Capture the cell that displays the provided text and extract its (x, y) central coordinate. 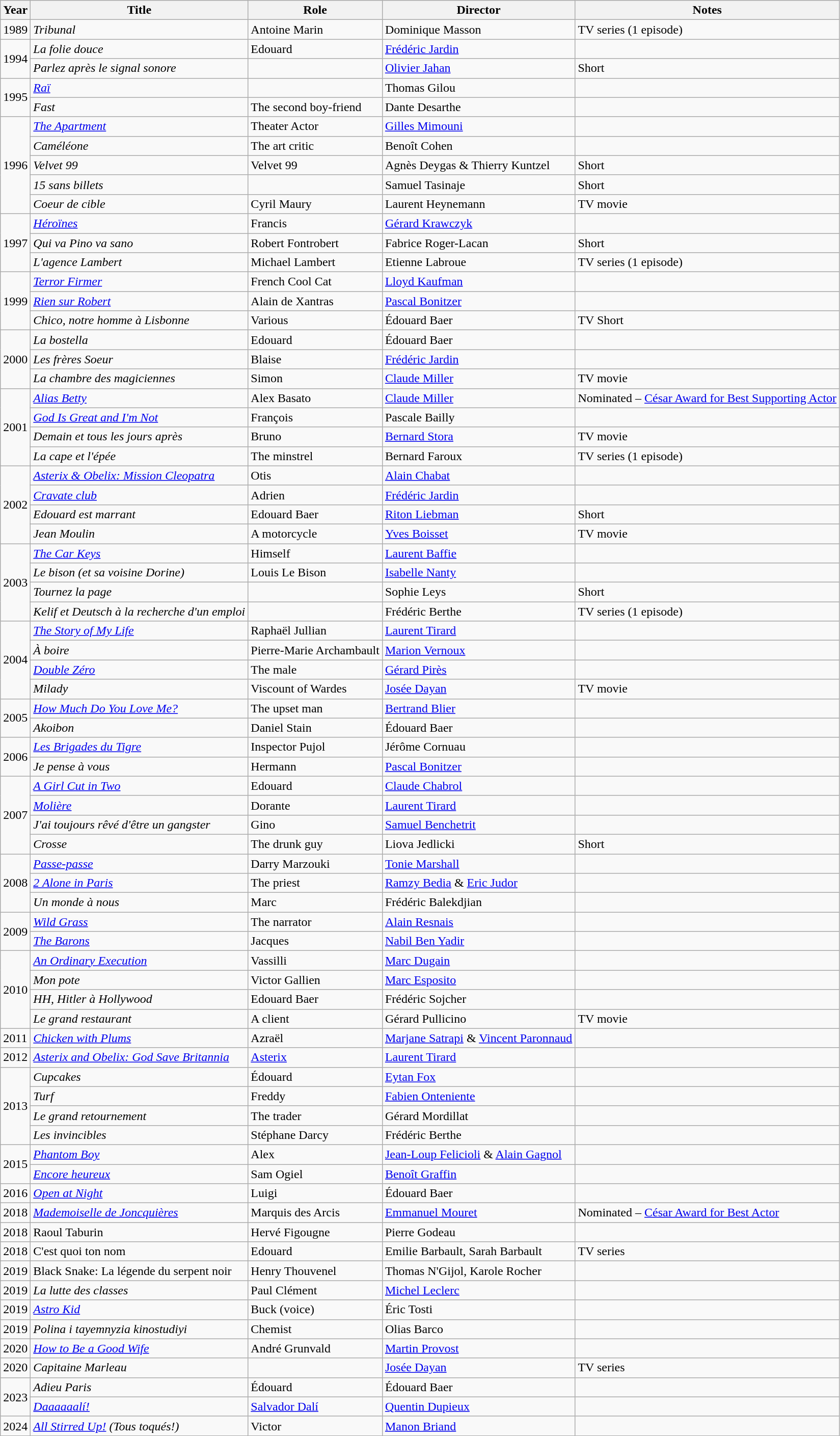
How Much Do You Love Me? (140, 708)
La bostella (140, 340)
Notes (707, 10)
1995 (15, 97)
Buck (voice) (315, 1310)
Robert Fontrobert (315, 243)
Olivier Jahan (478, 68)
Salvador Dalí (315, 1406)
Frédéric Sojcher (478, 999)
Samuel Tasinaje (478, 184)
Les frères Soeur (140, 359)
Alain Chabat (478, 475)
Gérard Pullicino (478, 1019)
Michael Lambert (315, 262)
Raï (140, 88)
Simon (315, 379)
Le grand retournement (140, 1115)
Benoît Graffin (478, 1174)
Bertrand Blier (478, 708)
All Stirred Up! (Tous toqués!) (140, 1426)
1999 (15, 301)
2005 (15, 718)
The minstrel (315, 456)
Le bison (et sa voisine Dorine) (140, 573)
Fabien Onteniente (478, 1096)
Nominated – César Award for Best Actor (707, 1213)
Marjane Satrapi & Vincent Paronnaud (478, 1038)
The upset man (315, 708)
Isabelle Nanty (478, 573)
Sam Ogiel (315, 1174)
The Car Keys (140, 553)
Bernard Faroux (478, 456)
Sophie Leys (478, 592)
Gilles Mimouni (478, 126)
Chemist (315, 1329)
Chicken with Plums (140, 1038)
The Story of My Life (140, 631)
Terror Firmer (140, 282)
Quentin Dupieux (478, 1406)
Olias Barco (478, 1329)
Himself (315, 553)
Alain de Xantras (315, 301)
2003 (15, 582)
Capitaine Marleau (140, 1368)
Edouard est marrant (140, 514)
Gino (315, 825)
A client (315, 1019)
Marc Esposito (478, 980)
Laurent Baffie (478, 553)
Jean-Loup Felicioli & Alain Gagnol (478, 1154)
1994 (15, 59)
Daaaaaalí! (140, 1406)
Pierre-Marie Archambault (315, 650)
Marc (315, 902)
The Barons (140, 941)
Francis (315, 223)
2008 (15, 883)
HH, Hitler à Hollywood (140, 999)
Daniel Stain (315, 728)
Gérard Krawczyk (478, 223)
2009 (15, 932)
1996 (15, 165)
Alain Resnais (478, 922)
A motorcycle (315, 534)
Cyril Maury (315, 204)
Paul Clément (315, 1290)
Raphaël Jullian (315, 631)
Coeur de cible (140, 204)
Thomas Gilou (478, 88)
Emilie Barbault, Sarah Barbault (478, 1252)
2002 (15, 504)
La cape et l'épée (140, 456)
The priest (315, 883)
Crosse (140, 844)
Dorante (315, 805)
Gérard Mordillat (478, 1115)
Stéphane Darcy (315, 1135)
1997 (15, 243)
TV Short (707, 321)
The second boy-friend (315, 107)
Marc Dugain (478, 961)
Turf (140, 1096)
Laurent Heynemann (478, 204)
The trader (315, 1115)
Claude Chabrol (478, 786)
À boire (140, 650)
Victor Gallien (315, 980)
Rien sur Robert (140, 301)
Theater Actor (315, 126)
Henry Thouvenel (315, 1271)
Wild Grass (140, 922)
Thomas N'Gijol, Karole Rocher (478, 1271)
Jean Moulin (140, 534)
Héroïnes (140, 223)
Tribunal (140, 30)
God Is Great and I'm Not (140, 417)
2000 (15, 359)
Cupcakes (140, 1077)
2011 (15, 1038)
Molière (140, 805)
Pascale Bailly (478, 417)
Inspector Pujol (315, 747)
Fast (140, 107)
2023 (15, 1397)
Antoine Marin (315, 30)
Victor (315, 1426)
Jérôme Cornuau (478, 747)
Viscount of Wardes (315, 689)
French Cool Cat (315, 282)
2012 (15, 1057)
Tournez la page (140, 592)
Bernard Stora (478, 437)
Michel Leclerc (478, 1290)
Azraël (315, 1038)
The drunk guy (315, 844)
La lutte des classes (140, 1290)
Cravate club (140, 495)
Alex (315, 1154)
Director (478, 10)
Adrien (315, 495)
Dante Desarthe (478, 107)
Alias Betty (140, 398)
Caméléone (140, 146)
Hermann (315, 766)
Role (315, 10)
Asterix and Obelix: God Save Britannia (140, 1057)
2015 (15, 1164)
2016 (15, 1193)
Kelif et Deutsch à la recherche d'un emploi (140, 611)
La chambre des magiciennes (140, 379)
Freddy (315, 1096)
Un monde à nous (140, 902)
Ramzy Bedia & Eric Judor (478, 883)
J'ai toujours rêvé d'être un gangster (140, 825)
Jacques (315, 941)
2004 (15, 660)
Luigi (315, 1193)
Gérard Pirès (478, 670)
L'agence Lambert (140, 262)
Encore heureux (140, 1174)
Otis (315, 475)
The narrator (315, 922)
Various (315, 321)
Open at Night (140, 1193)
1989 (15, 30)
Asterix & Obelix: Mission Cleopatra (140, 475)
Blaise (315, 359)
2024 (15, 1426)
Black Snake: La légende du serpent noir (140, 1271)
Akoibon (140, 728)
Frédéric Balekdjian (478, 902)
Manon Briand (478, 1426)
Les Brigades du Tigre (140, 747)
Vassilli (315, 961)
André Grunvald (315, 1348)
The male (315, 670)
Parlez après le signal sonore (140, 68)
Mademoiselle de Joncquières (140, 1213)
Alex Basato (315, 398)
Dominique Masson (478, 30)
Darry Marzouki (315, 864)
The art critic (315, 146)
How to Be a Good Wife (140, 1348)
Riton Liebman (478, 514)
Adieu Paris (140, 1387)
Fabrice Roger-Lacan (478, 243)
An Ordinary Execution (140, 961)
The Apartment (140, 126)
15 sans billets (140, 184)
Polina i tayemnyzia kinostudiyi (140, 1329)
Lloyd Kaufman (478, 282)
Year (15, 10)
Hervé Figougne (315, 1232)
Chico, notre homme à Lisbonne (140, 321)
Nabil Ben Yadir (478, 941)
Éric Tosti (478, 1310)
Emmanuel Mouret (478, 1213)
Le grand restaurant (140, 1019)
Asterix (315, 1057)
Astro Kid (140, 1310)
Samuel Benchetrit (478, 825)
A Girl Cut in Two (140, 786)
Liova Jedlicki (478, 844)
Milady (140, 689)
La folie douce (140, 49)
Nominated – César Award for Best Supporting Actor (707, 398)
Louis Le Bison (315, 573)
Je pense à vous (140, 766)
Demain et tous les jours après (140, 437)
Phantom Boy (140, 1154)
2006 (15, 757)
Marquis des Arcis (315, 1213)
Les invincibles (140, 1135)
Raoul Taburin (140, 1232)
Agnès Deygas & Thierry Kuntzel (478, 165)
2 Alone in Paris (140, 883)
Passe-passe (140, 864)
Benoît Cohen (478, 146)
Marion Vernoux (478, 650)
Eytan Fox (478, 1077)
Etienne Labroue (478, 262)
Title (140, 10)
Yves Boisset (478, 534)
2010 (15, 990)
Pierre Godeau (478, 1232)
François (315, 417)
Double Zéro (140, 670)
C'est quoi ton nom (140, 1252)
Qui va Pino va sano (140, 243)
Mon pote (140, 980)
Tonie Marshall (478, 864)
Martin Provost (478, 1348)
2001 (15, 427)
2013 (15, 1106)
Bruno (315, 437)
2007 (15, 815)
